Search for the cell housing the specified text and yield its (X, Y) center coordinate. 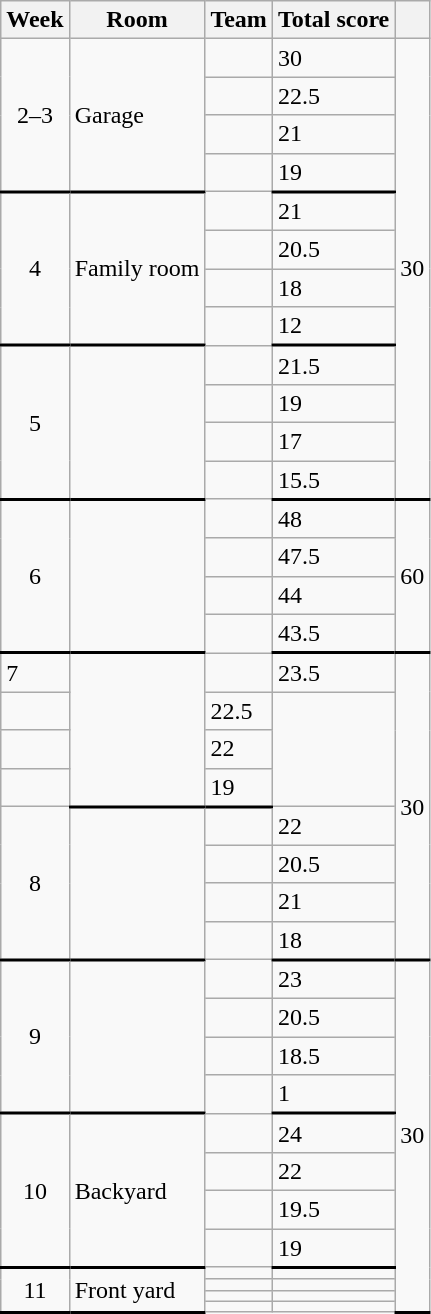
12 (333, 326)
Garage (137, 116)
1 (333, 1094)
21.5 (333, 366)
Room (137, 20)
Front yard (137, 1290)
15.5 (333, 480)
18.5 (333, 1056)
Backyard (137, 1191)
23.5 (333, 672)
2–3 (35, 116)
17 (333, 441)
19.5 (333, 1209)
60 (412, 576)
Week (35, 20)
6 (35, 576)
10 (35, 1191)
47.5 (333, 557)
Family room (137, 269)
Team (239, 20)
8 (35, 884)
Total score (333, 20)
4 (35, 269)
9 (35, 1037)
44 (333, 595)
7 (35, 672)
5 (35, 423)
23 (333, 980)
48 (333, 518)
43.5 (333, 634)
11 (35, 1290)
24 (333, 1134)
